Extract the [X, Y] coordinate from the center of the cell holding the provided text.  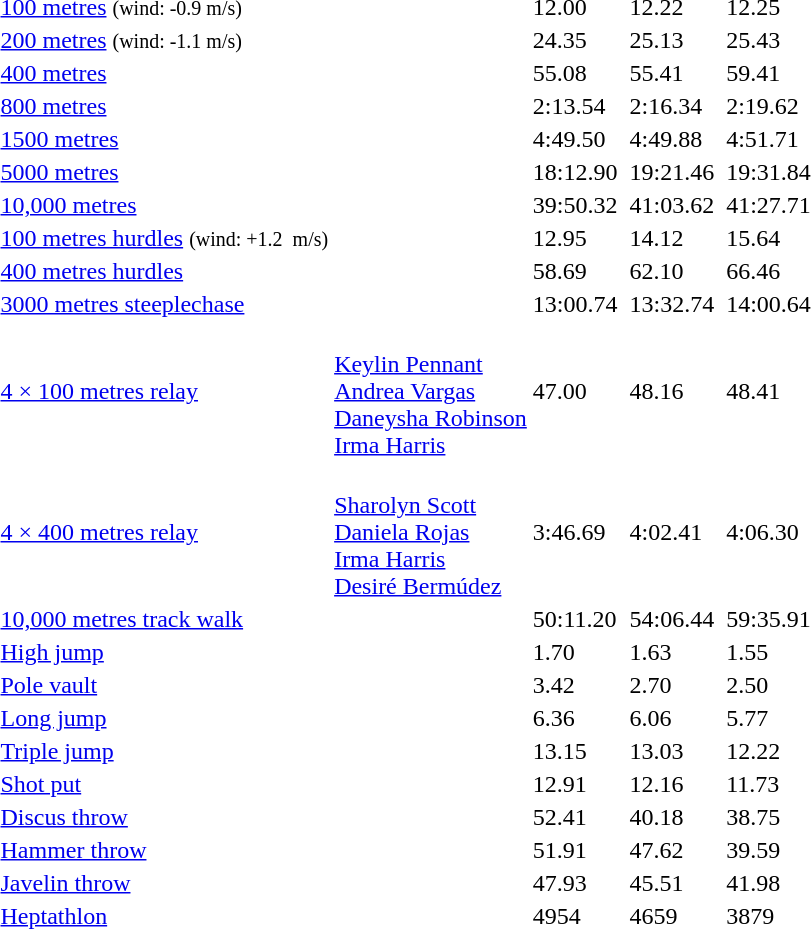
25.13 [672, 40]
13.15 [575, 751]
40.18 [672, 817]
Sharolyn ScottDaniela RojasIrma HarrisDesiré Bermúdez [431, 532]
4:49.50 [575, 139]
47.62 [672, 850]
3.42 [575, 685]
58.69 [575, 271]
55.08 [575, 73]
6.36 [575, 718]
47.93 [575, 883]
12.95 [575, 238]
13.03 [672, 751]
50:11.20 [575, 619]
41:03.62 [672, 205]
4:02.41 [672, 532]
52.41 [575, 817]
62.10 [672, 271]
13:32.74 [672, 304]
45.51 [672, 883]
55.41 [672, 73]
18:12.90 [575, 172]
48.16 [672, 391]
14.12 [672, 238]
1.63 [672, 652]
3:46.69 [575, 532]
1.70 [575, 652]
12.91 [575, 784]
47.00 [575, 391]
24.35 [575, 40]
6.06 [672, 718]
12.16 [672, 784]
2:13.54 [575, 106]
4:49.88 [672, 139]
54:06.44 [672, 619]
51.91 [575, 850]
39:50.32 [575, 205]
2:16.34 [672, 106]
Keylin PennantAndrea VargasDaneysha RobinsonIrma Harris [431, 391]
13:00.74 [575, 304]
19:21.46 [672, 172]
2.70 [672, 685]
